Return [X, Y] of the center of cell containing provided text 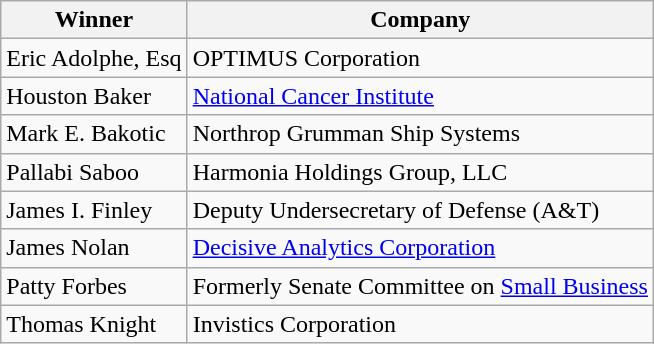
Winner [94, 20]
James I. Finley [94, 210]
Houston Baker [94, 96]
Eric Adolphe, Esq [94, 58]
James Nolan [94, 248]
National Cancer Institute [420, 96]
OPTIMUS Corporation [420, 58]
Decisive Analytics Corporation [420, 248]
Patty Forbes [94, 286]
Northrop Grumman Ship Systems [420, 134]
Company [420, 20]
Pallabi Saboo [94, 172]
Deputy Undersecretary of Defense (A&T) [420, 210]
Invistics Corporation [420, 324]
Formerly Senate Committee on Small Business [420, 286]
Mark E. Bakotic [94, 134]
Harmonia Holdings Group, LLC [420, 172]
Thomas Knight [94, 324]
